For the text-containing cell, return its midpoint in [x, y] coordinate format. 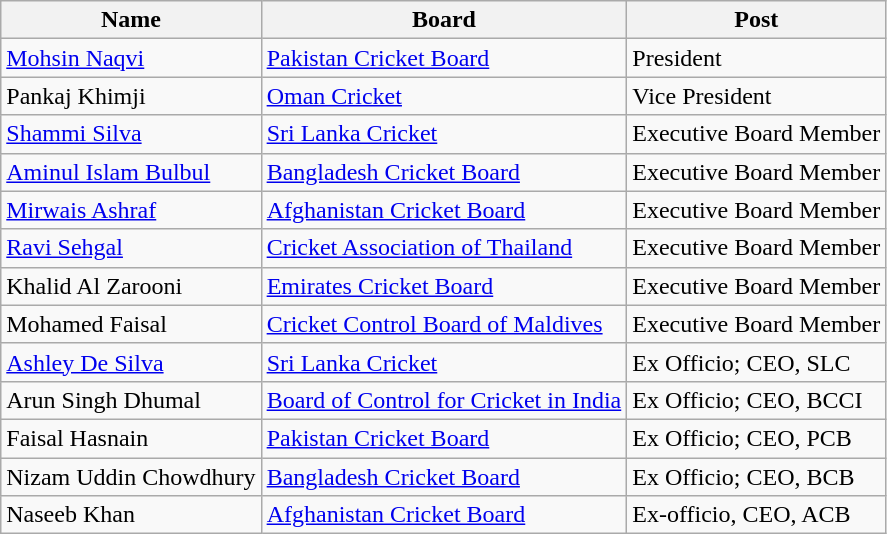
Shammi Silva [131, 134]
Emirates Cricket Board [444, 286]
Mirwais Ashraf [131, 210]
Ex Officio; CEO, BCB [756, 477]
Vice President [756, 96]
Ex Officio; CEO, PCB [756, 438]
Aminul Islam Bulbul [131, 172]
Mohamed Faisal [131, 324]
Arun Singh Dhumal [131, 400]
Board [444, 20]
President [756, 58]
Ashley De Silva [131, 362]
Board of Control for Cricket in India [444, 400]
Naseeb Khan [131, 515]
Oman Cricket [444, 96]
Pankaj Khimji [131, 96]
Name [131, 20]
Post [756, 20]
Khalid Al Zarooni [131, 286]
Cricket Control Board of Maldives [444, 324]
Nizam Uddin Chowdhury [131, 477]
Ex Officio; CEO, SLC [756, 362]
Ravi Sehgal [131, 248]
Ex-officio, CEO, ACB [756, 515]
Ex Officio; CEO, BCCI [756, 400]
Cricket Association of Thailand [444, 248]
Mohsin Naqvi [131, 58]
Faisal Hasnain [131, 438]
